Pinpoint the cell where the given text exists, returning its [X, Y] midpoint coordinate. 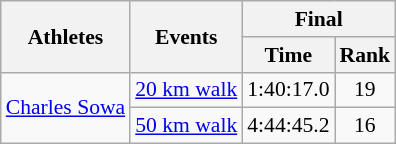
19 [366, 90]
20 km walk [186, 90]
Charles Sowa [66, 108]
Final [318, 19]
Rank [366, 55]
1:40:17.0 [288, 90]
4:44:45.2 [288, 126]
16 [366, 126]
Events [186, 36]
Time [288, 55]
Athletes [66, 36]
50 km walk [186, 126]
